Provide the [X, Y] coordinate of the cell's center where the given text is located.  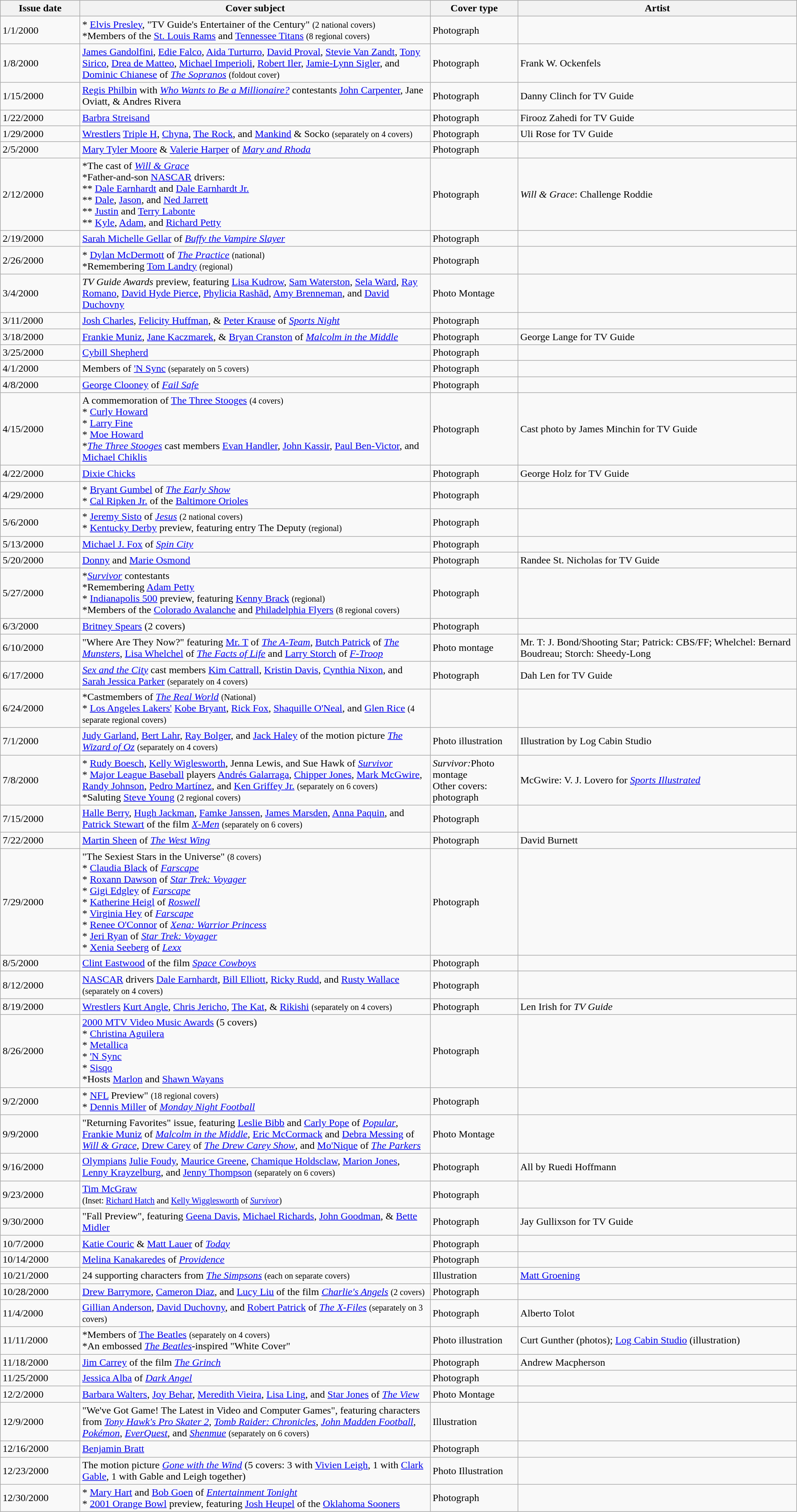
11/25/2000 [40, 1378]
9/30/2000 [40, 1222]
7/22/2000 [40, 841]
Sarah Michelle Gellar of Buffy the Vampire Slayer [255, 238]
Donny and Marie Osmond [255, 560]
Tim McGraw(Inset: Richard Hatch and Kelly Wigglesworth of Survivor) [255, 1194]
Andrew Macpherson [657, 1362]
3/18/2000 [40, 337]
David Burnett [657, 841]
4/1/2000 [40, 369]
* Elvis Presley, "TV Guide's Entertainer of the Century" (2 national covers)*Members of the St. Louis Rams and Tennessee Titans (8 regional covers) [255, 30]
10/28/2000 [40, 1291]
* NFL Preview" (18 regional covers)* Dennis Miller of Monday Night Football [255, 1101]
Wrestlers Triple H, Chyna, The Rock, and Mankind & Socko (separately on 4 covers) [255, 134]
Wrestlers Kurt Angle, Chris Jericho, The Kat, & Rikishi (separately on 4 covers) [255, 1007]
2000 MTV Video Music Awards (5 covers)* Christina Aguilera* Metallica* 'N Sync* Sisqo*Hosts Marlon and Shawn Wayans [255, 1051]
3/11/2000 [40, 320]
Halle Berry, Hugh Jackman, Famke Janssen, James Marsden, Anna Paquin, and Patrick Stewart of the film X-Men (separately on 6 covers) [255, 819]
Cast photo by James Minchin for TV Guide [657, 429]
Photo montage [474, 648]
2/5/2000 [40, 150]
Mr. T: J. Bond/Shooting Star; Patrick: CBS/FF; Whelchel: Bernard Boudreau; Storch: Sheedy-Long [657, 648]
Michael J. Fox of Spin City [255, 544]
Frank W. Ockenfels [657, 63]
Danny Clinch for TV Guide [657, 96]
Uli Rose for TV Guide [657, 134]
Artist [657, 8]
NASCAR drivers Dale Earnhardt, Bill Elliott, Ricky Rudd, and Rusty Wallace (separately on 4 covers) [255, 985]
Jim Carrey of the film The Grinch [255, 1362]
Dixie Chicks [255, 473]
5/27/2000 [40, 593]
7/1/2000 [40, 741]
1/29/2000 [40, 134]
1/15/2000 [40, 96]
7/15/2000 [40, 819]
"Fall Preview", featuring Geena Davis, Michael Richards, John Goodman, & Bette Midler [255, 1222]
11/4/2000 [40, 1314]
11/18/2000 [40, 1362]
"Where Are They Now?" featuring Mr. T of The A-Team, Butch Patrick of The Munsters, Lisa Whelchel of The Facts of Life and Larry Storch of F-Troop [255, 648]
Gillian Anderson, David Duchovny, and Robert Patrick of The X-Files (separately on 3 covers) [255, 1314]
Melina Kanakaredes of Providence [255, 1259]
12/9/2000 [40, 1422]
8/19/2000 [40, 1007]
Survivor:Photo montageOther covers: photograph [474, 780]
5/20/2000 [40, 560]
5/6/2000 [40, 522]
Alberto Tolot [657, 1314]
10/7/2000 [40, 1243]
Cover subject [255, 8]
*Castmembers of The Real World (National)* Los Angeles Lakers' Kobe Bryant, Rick Fox, Shaquille O'Neal, and Glen Rice (4 separate regional covers) [255, 708]
Len Irish for TV Guide [657, 1007]
7/8/2000 [40, 780]
Britney Spears (2 covers) [255, 626]
Jessica Alba of Dark Angel [255, 1378]
Sex and the City cast members Kim Cattrall, Kristin Davis, Cynthia Nixon, and Sarah Jessica Parker (separately on 4 covers) [255, 675]
6/10/2000 [40, 648]
George Clooney of Fail Safe [255, 385]
*Members of The Beatles (separately on 4 covers)*An embossed The Beatles-inspired "White Cover" [255, 1340]
9/16/2000 [40, 1167]
* Jeremy Sisto of Jesus (2 national covers)* Kentucky Derby preview, featuring entry The Deputy (regional) [255, 522]
Jay Gullixson for TV Guide [657, 1222]
Regis Philbin with Who Wants to Be a Millionaire? contestants John Carpenter, Jane Oviatt, & Andres Rivera [255, 96]
Randee St. Nicholas for TV Guide [657, 560]
All by Ruedi Hoffmann [657, 1167]
11/11/2000 [40, 1340]
George Lange for TV Guide [657, 337]
* Mary Hart and Bob Goen of Entertainment Tonight* 2001 Orange Bowl preview, featuring Josh Heupel of the Oklahoma Sooners [255, 1498]
10/14/2000 [40, 1259]
Olympians Julie Foudy, Maurice Greene, Chamique Holdsclaw, Marion Jones, Lenny Krayzelburg, and Jenny Thompson (separately on 6 covers) [255, 1167]
* Bryant Gumbel of The Early Show* Cal Ripken Jr. of the Baltimore Orioles [255, 495]
Cover type [474, 8]
12/30/2000 [40, 1498]
Firooz Zahedi for TV Guide [657, 118]
Mary Tyler Moore & Valerie Harper of Mary and Rhoda [255, 150]
Judy Garland, Bert Lahr, Ray Bolger, and Jack Haley of the motion picture The Wizard of Oz (separately on 4 covers) [255, 741]
George Holz for TV Guide [657, 473]
Illustration by Log Cabin Studio [657, 741]
1/8/2000 [40, 63]
6/17/2000 [40, 675]
24 supporting characters from The Simpsons (each on separate covers) [255, 1275]
7/29/2000 [40, 902]
9/9/2000 [40, 1134]
Will & Grace: Challenge Roddie [657, 194]
Issue date [40, 8]
3/4/2000 [40, 293]
2/12/2000 [40, 194]
8/5/2000 [40, 963]
Benjamin Bratt [255, 1449]
12/2/2000 [40, 1394]
3/25/2000 [40, 353]
Martin Sheen of The West Wing [255, 841]
2/19/2000 [40, 238]
5/13/2000 [40, 544]
2/26/2000 [40, 260]
Cybill Shepherd [255, 353]
12/23/2000 [40, 1471]
4/15/2000 [40, 429]
McGwire: V. J. Lovero for Sports Illustrated [657, 780]
Curt Gunther (photos); Log Cabin Studio (illustration) [657, 1340]
Josh Charles, Felicity Huffman, & Peter Krause of Sports Night [255, 320]
4/8/2000 [40, 385]
9/23/2000 [40, 1194]
6/3/2000 [40, 626]
12/16/2000 [40, 1449]
Members of 'N Sync (separately on 5 covers) [255, 369]
4/22/2000 [40, 473]
4/29/2000 [40, 495]
Dah Len for TV Guide [657, 675]
Matt Groening [657, 1275]
1/22/2000 [40, 118]
8/26/2000 [40, 1051]
1/1/2000 [40, 30]
* Dylan McDermott of The Practice (national)*Remembering Tom Landry (regional) [255, 260]
Clint Eastwood of the film Space Cowboys [255, 963]
6/24/2000 [40, 708]
The motion picture Gone with the Wind (5 covers: 3 with Vivien Leigh, 1 with Clark Gable, 1 with Gable and Leigh together) [255, 1471]
Frankie Muniz, Jane Kaczmarek, & Bryan Cranston of Malcolm in the Middle [255, 337]
Photo Illustration [474, 1471]
10/21/2000 [40, 1275]
Barbra Streisand [255, 118]
Katie Couric & Matt Lauer of Today [255, 1243]
Barbara Walters, Joy Behar, Meredith Vieira, Lisa Ling, and Star Jones of The View [255, 1394]
Drew Barrymore, Cameron Diaz, and Lucy Liu of the film Charlie's Angels (2 covers) [255, 1291]
9/2/2000 [40, 1101]
8/12/2000 [40, 985]
